Find where the given text appears and provide that cell's center as [X, Y] coordinate. 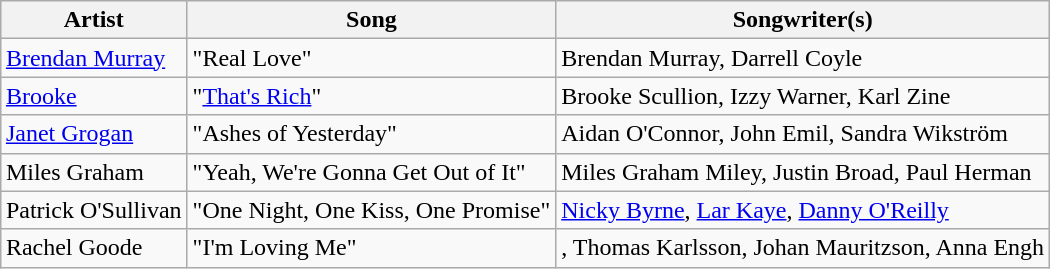
"Yeah, We're Gonna Get Out of It" [372, 172]
Brendan Murray, Darrell Coyle [803, 58]
"One Night, One Kiss, One Promise" [372, 210]
Miles Graham [94, 172]
Aidan O'Connor, John Emil, Sandra Wikström [803, 134]
, Thomas Karlsson, Johan Mauritzson, Anna Engh [803, 248]
Nicky Byrne, Lar Kaye, Danny O'Reilly [803, 210]
"Ashes of Yesterday" [372, 134]
Brooke Scullion, Izzy Warner, Karl Zine [803, 96]
Janet Grogan [94, 134]
"That's Rich" [372, 96]
"I'm Loving Me" [372, 248]
Brooke [94, 96]
Miles Graham Miley, Justin Broad, Paul Herman [803, 172]
Rachel Goode [94, 248]
"Real Love" [372, 58]
Brendan Murray [94, 58]
Song [372, 20]
Artist [94, 20]
Patrick O'Sullivan [94, 210]
Songwriter(s) [803, 20]
